Scan for the cell matching the given text and deliver its [x, y] coordinate at center. 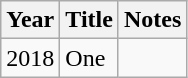
Notes [152, 20]
Year [30, 20]
Title [90, 20]
One [90, 58]
2018 [30, 58]
